Output the (x, y) coordinate of the center of the cell containing the given text.  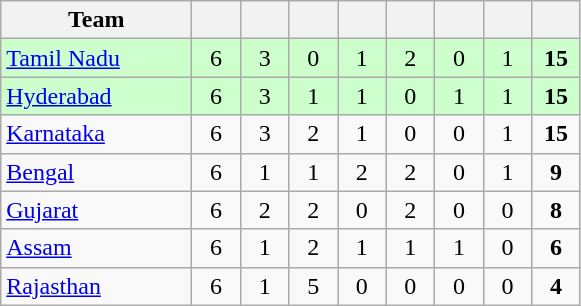
Team (96, 20)
Assam (96, 248)
Gujarat (96, 210)
4 (556, 286)
Tamil Nadu (96, 58)
Rajasthan (96, 286)
Karnataka (96, 134)
Hyderabad (96, 96)
8 (556, 210)
5 (314, 286)
9 (556, 172)
Bengal (96, 172)
